Pinpoint the cell where the given text exists, returning its (x, y) midpoint coordinate. 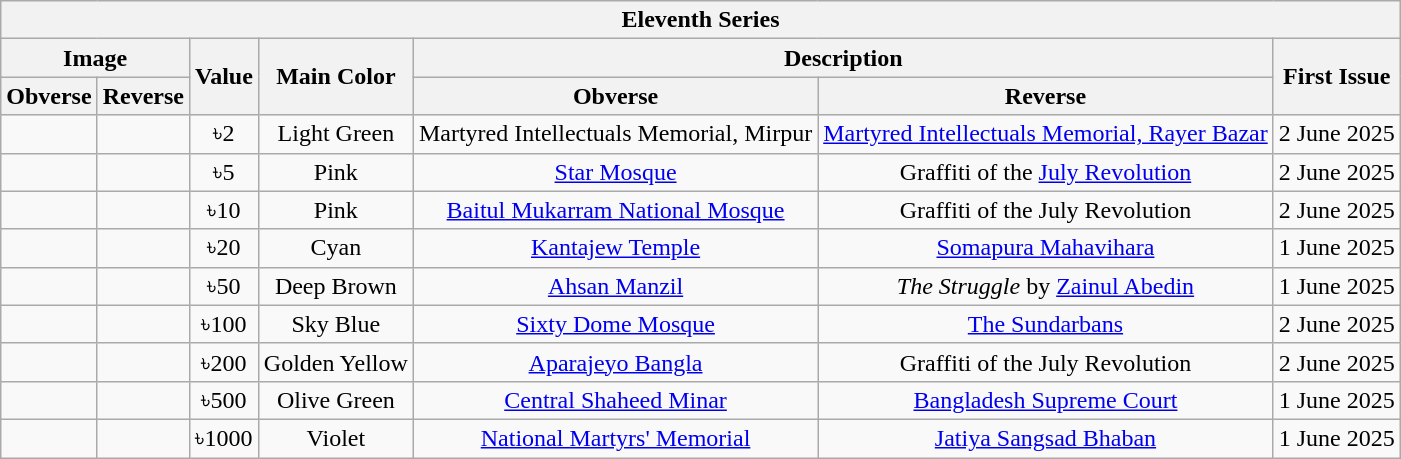
৳20 (224, 248)
Star Mosque (615, 172)
Martyred Intellectuals Memorial, Rayer Bazar (1046, 134)
The Struggle by Zainul Abedin (1046, 286)
Deep Brown (336, 286)
National Martyrs' Memorial (615, 438)
Jatiya Sangsad Bhaban (1046, 438)
৳50 (224, 286)
Central Shaheed Minar (615, 400)
Ahsan Manzil (615, 286)
Aparajeyo Bangla (615, 362)
Image (96, 58)
Main Color (336, 77)
৳200 (224, 362)
৳2 (224, 134)
Martyred Intellectuals Memorial, Mirpur (615, 134)
Sixty Dome Mosque (615, 324)
Sky Blue (336, 324)
Olive Green (336, 400)
Description (843, 58)
Bangladesh Supreme Court (1046, 400)
৳500 (224, 400)
Golden Yellow (336, 362)
Violet (336, 438)
Light Green (336, 134)
Kantajew Temple (615, 248)
৳5 (224, 172)
৳100 (224, 324)
Somapura Mahavihara (1046, 248)
Cyan (336, 248)
৳10 (224, 210)
First Issue (1336, 77)
Baitul Mukarram National Mosque (615, 210)
The Sundarbans (1046, 324)
Eleventh Series (701, 20)
৳1000 (224, 438)
Value (224, 77)
